For the text-containing cell, return its midpoint in (x, y) coordinate format. 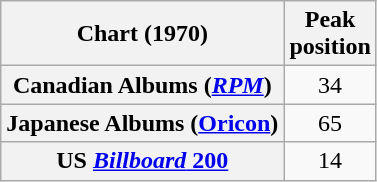
US Billboard 200 (142, 161)
Canadian Albums (RPM) (142, 85)
Chart (1970) (142, 34)
14 (330, 161)
Peak position (330, 34)
65 (330, 123)
34 (330, 85)
Japanese Albums (Oricon) (142, 123)
